Return (x, y) of the center of cell containing provided text 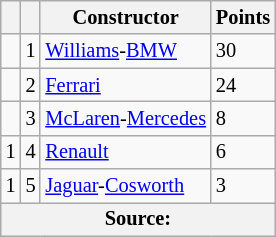
30 (243, 51)
6 (243, 152)
Source: (138, 219)
Constructor (125, 17)
Points (243, 17)
4 (31, 152)
Ferrari (125, 85)
8 (243, 118)
Williams-BMW (125, 51)
24 (243, 85)
McLaren-Mercedes (125, 118)
Jaguar-Cosworth (125, 186)
5 (31, 186)
2 (31, 85)
Renault (125, 152)
